Determine the [x, y] coordinate at the center of the cell enclosing the given text.  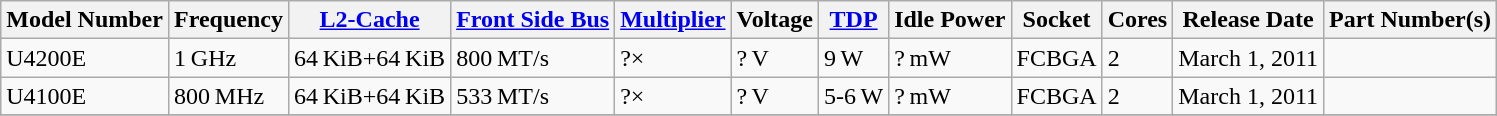
Multiplier [673, 20]
1 GHz [228, 58]
Release Date [1248, 20]
Part Number(s) [1410, 20]
Socket [1056, 20]
5-6 W [854, 96]
800 MT/s [533, 58]
Voltage [775, 20]
U4200E [85, 58]
Cores [1138, 20]
L2-Cache [369, 20]
Front Side Bus [533, 20]
U4100E [85, 96]
Model Number [85, 20]
9 W [854, 58]
Frequency [228, 20]
800 MHz [228, 96]
TDP [854, 20]
Idle Power [950, 20]
533 MT/s [533, 96]
